For the text-containing cell, return its midpoint in [X, Y] coordinate format. 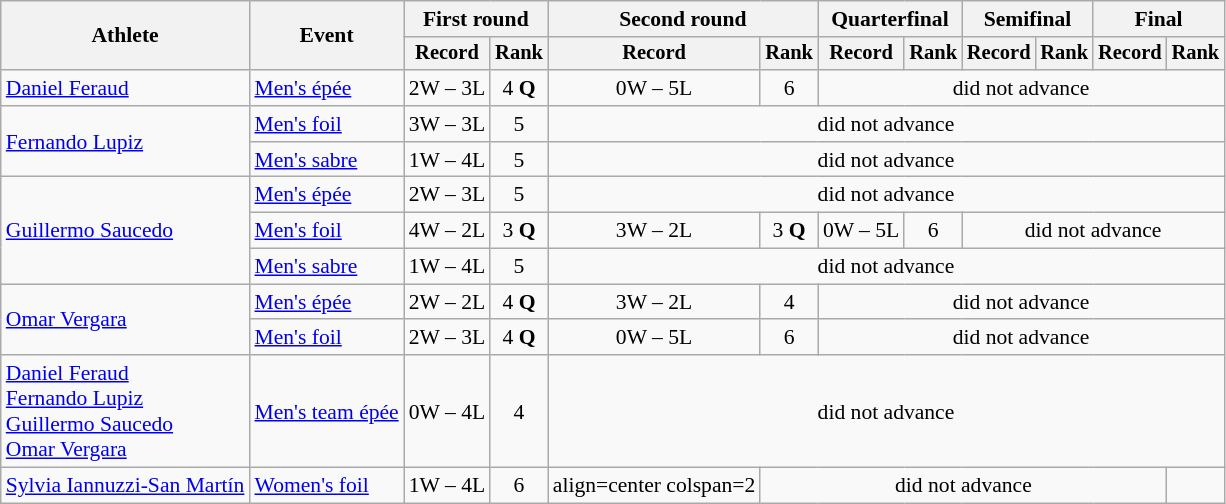
Omar Vergara [126, 320]
Women's foil [326, 486]
Semifinal [1028, 19]
Athlete [126, 36]
2W – 2L [447, 302]
Daniel Feraud [126, 88]
First round [476, 19]
Men's team épée [326, 411]
Second round [683, 19]
Event [326, 36]
align=center colspan=2 [654, 486]
Fernando Lupiz [126, 142]
0W – 4L [447, 411]
3W – 3L [447, 124]
Daniel FeraudFernando LupizGuillermo SaucedoOmar Vergara [126, 411]
4W – 2L [447, 231]
Final [1158, 19]
Sylvia Iannuzzi-San Martín [126, 486]
Quarterfinal [890, 19]
Guillermo Saucedo [126, 230]
